Return the [X, Y] coordinate for the center point of the cell that contains the specified text.  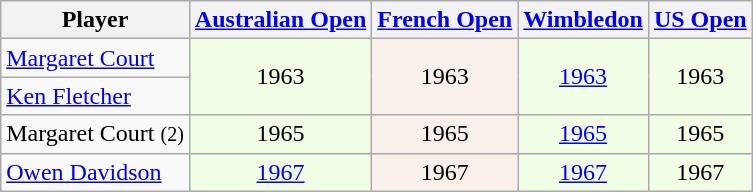
US Open [700, 20]
French Open [445, 20]
Margaret Court [96, 58]
Ken Fletcher [96, 96]
Owen Davidson [96, 172]
Player [96, 20]
Australian Open [280, 20]
Margaret Court (2) [96, 134]
Wimbledon [584, 20]
